Return the (x, y) coordinate for the center point of the cell that contains the specified text.  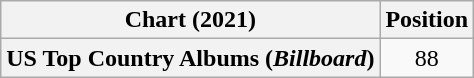
US Top Country Albums (Billboard) (190, 58)
Position (427, 20)
88 (427, 58)
Chart (2021) (190, 20)
